Find where the given text appears and provide that cell's center as [X, Y] coordinate. 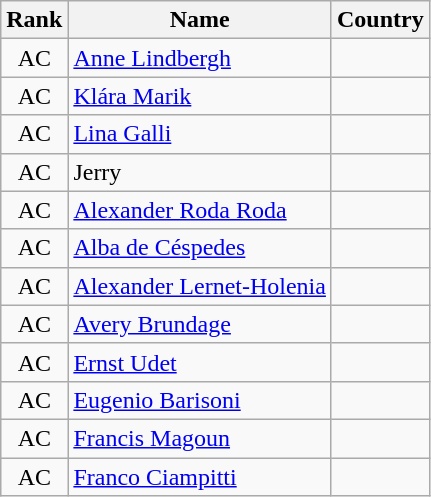
Eugenio Barisoni [200, 400]
Avery Brundage [200, 324]
Country [380, 20]
Name [200, 20]
Jerry [200, 172]
Francis Magoun [200, 438]
Alexander Roda Roda [200, 210]
Franco Ciampitti [200, 477]
Ernst Udet [200, 362]
Rank [34, 20]
Alexander Lernet-Holenia [200, 286]
Lina Galli [200, 134]
Klára Marik [200, 96]
Alba de Céspedes [200, 248]
Anne Lindbergh [200, 58]
